Pinpoint the cell where the given text exists, returning its (x, y) midpoint coordinate. 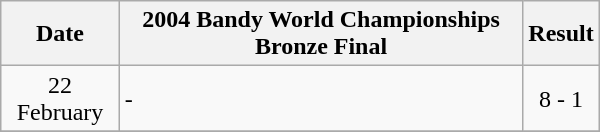
Date (60, 34)
- (321, 98)
8 - 1 (561, 98)
2004 Bandy World Championships Bronze Final (321, 34)
22 February (60, 98)
Result (561, 34)
